Locate the cell with the specified text and output its (x, y) center coordinate. 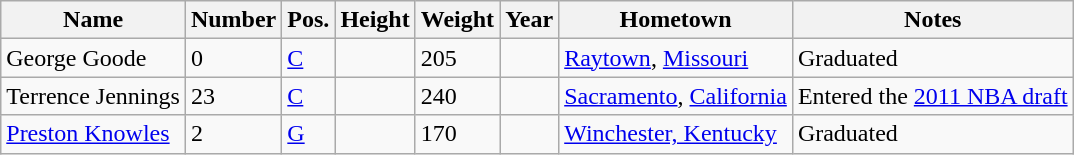
Year (530, 20)
Preston Knowles (94, 134)
Hometown (676, 20)
Entered the 2011 NBA draft (932, 96)
205 (457, 58)
0 (233, 58)
George Goode (94, 58)
Height (375, 20)
Terrence Jennings (94, 96)
Winchester, Kentucky (676, 134)
Notes (932, 20)
Number (233, 20)
Raytown, Missouri (676, 58)
Name (94, 20)
G (308, 134)
2 (233, 134)
23 (233, 96)
170 (457, 134)
Sacramento, California (676, 96)
240 (457, 96)
Weight (457, 20)
Pos. (308, 20)
